Scan for the cell matching the given text and deliver its [X, Y] coordinate at center. 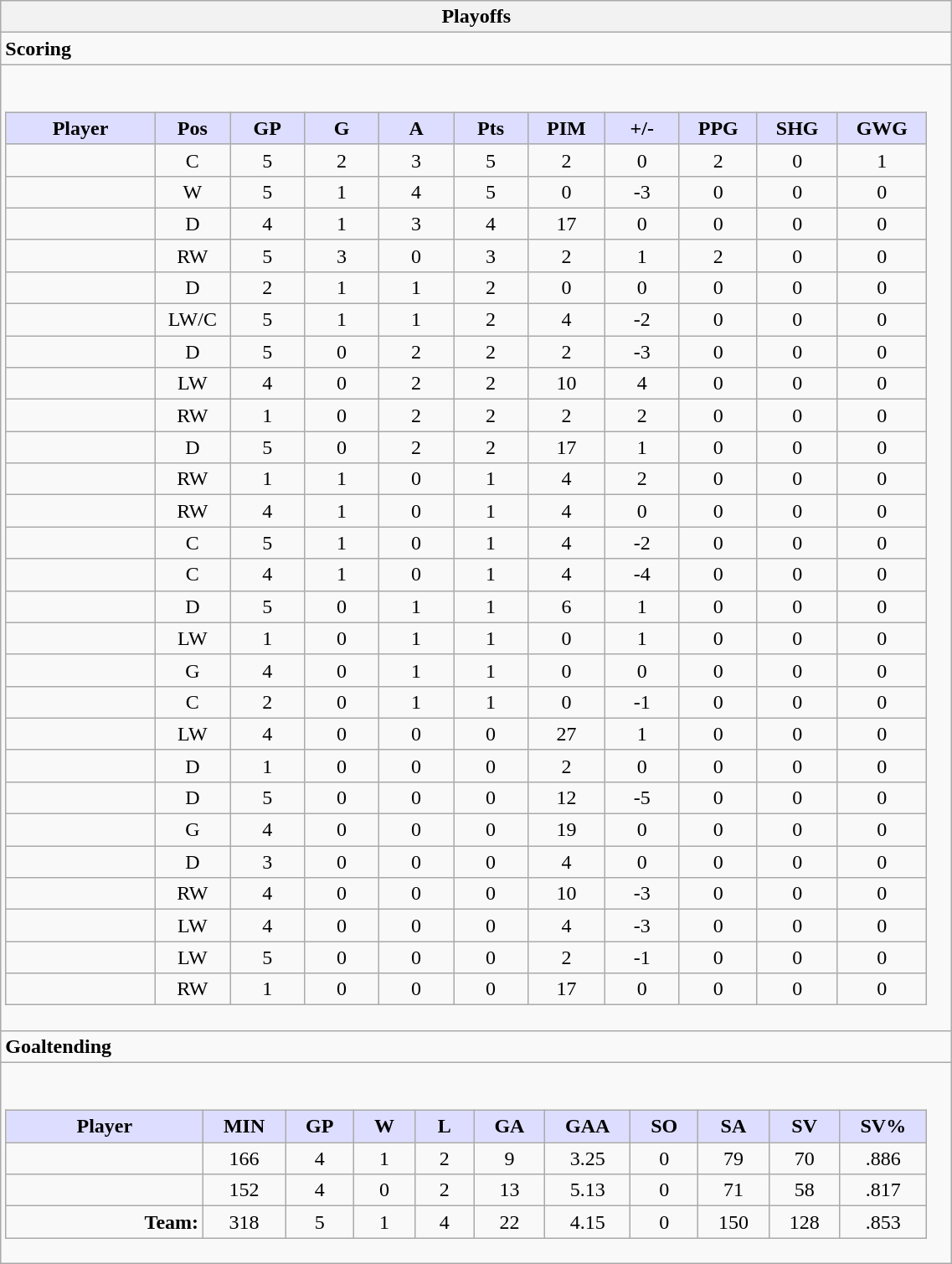
+/- [641, 128]
150 [733, 1222]
Player MIN GP W L GA GAA SO SA SV SV% 166 4 1 2 9 3.25 0 79 70 .886 152 4 0 2 13 5.13 0 71 58 .817 Team: 318 5 1 4 22 4.15 0 150 128 .853 [476, 1163]
9 [509, 1158]
SO [665, 1127]
GA [509, 1127]
.886 [883, 1158]
SV% [883, 1127]
19 [567, 830]
Playoffs [476, 17]
13 [509, 1190]
Pts [491, 128]
SHG [797, 128]
Goaltending [476, 1046]
MIN [244, 1127]
71 [733, 1190]
.853 [883, 1222]
4.15 [588, 1222]
GWG [882, 128]
LW/C [193, 320]
166 [244, 1158]
A [417, 128]
PPG [718, 128]
3.25 [588, 1158]
Scoring [476, 49]
SA [733, 1127]
PIM [567, 128]
152 [244, 1190]
22 [509, 1222]
70 [804, 1158]
-5 [641, 797]
L [444, 1127]
.817 [883, 1190]
Pos [193, 128]
58 [804, 1190]
27 [567, 734]
SV [804, 1127]
12 [567, 797]
5.13 [588, 1190]
Team: [105, 1222]
128 [804, 1222]
-4 [641, 575]
79 [733, 1158]
6 [567, 606]
318 [244, 1222]
GAA [588, 1127]
